Return the (x, y) coordinate for the center point of the cell that contains the specified text.  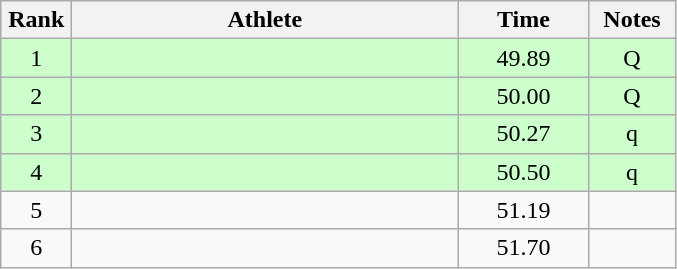
6 (36, 248)
5 (36, 210)
3 (36, 134)
49.89 (524, 58)
51.70 (524, 248)
50.00 (524, 96)
2 (36, 96)
4 (36, 172)
Notes (632, 20)
51.19 (524, 210)
Rank (36, 20)
50.27 (524, 134)
50.50 (524, 172)
Time (524, 20)
1 (36, 58)
Athlete (265, 20)
